For the text-containing cell, return its midpoint in (x, y) coordinate format. 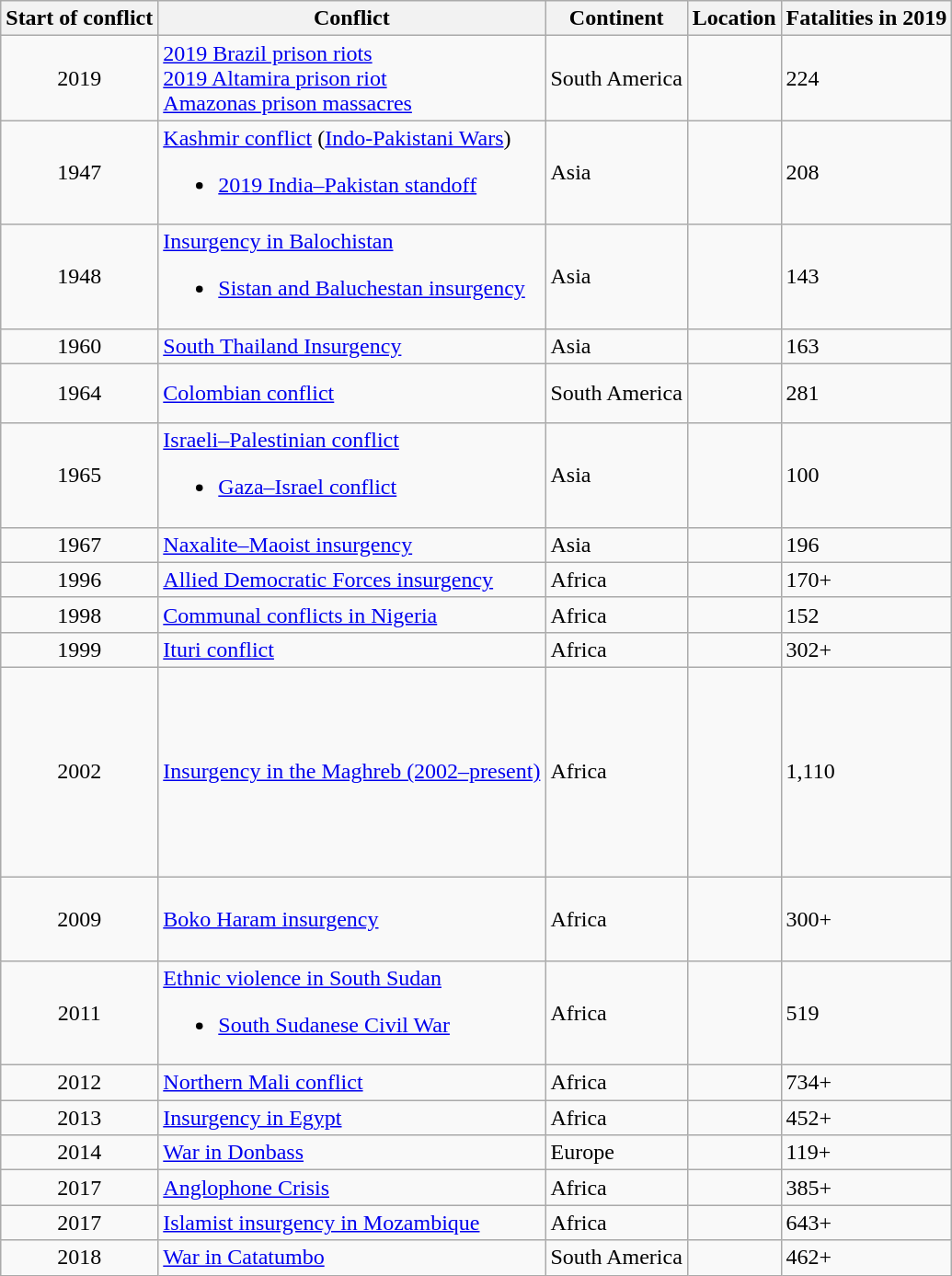
Ethnic violence in South SudanSouth Sudanese Civil War (351, 1014)
1998 (79, 615)
1,110 (866, 771)
1947 (79, 173)
170+ (866, 580)
Colombian conflict (351, 394)
1960 (79, 346)
281 (866, 394)
1964 (79, 394)
2019 Brazil prison riots 2019 Altamira prison riot Amazonas prison massacres (351, 78)
Allied Democratic Forces insurgency (351, 580)
152 (866, 615)
1996 (79, 580)
208 (866, 173)
2009 (79, 918)
Conflict (351, 18)
2002 (79, 771)
163 (866, 346)
Kashmir conflict (Indo-Pakistani Wars)2019 India–Pakistan standoff (351, 173)
119+ (866, 1153)
Ituri conflict (351, 649)
Israeli–Palestinian conflictGaza–Israel conflict (351, 475)
War in Catatumbo (351, 1258)
224 (866, 78)
Boko Haram insurgency (351, 918)
300+ (866, 918)
Europe (616, 1153)
2018 (79, 1258)
643+ (866, 1223)
100 (866, 475)
2012 (79, 1083)
War in Donbass (351, 1153)
462+ (866, 1258)
Anglophone Crisis (351, 1188)
Continent (616, 18)
Fatalities in 2019 (866, 18)
196 (866, 545)
2019 (79, 78)
Islamist insurgency in Mozambique (351, 1223)
Northern Mali conflict (351, 1083)
302+ (866, 649)
1967 (79, 545)
South Thailand Insurgency (351, 346)
Communal conflicts in Nigeria (351, 615)
143 (866, 276)
1948 (79, 276)
2013 (79, 1118)
452+ (866, 1118)
Insurgency in the Maghreb (2002–present) (351, 771)
519 (866, 1014)
Naxalite–Maoist insurgency (351, 545)
1999 (79, 649)
Start of conflict (79, 18)
734+ (866, 1083)
385+ (866, 1188)
2011 (79, 1014)
Insurgency in Egypt (351, 1118)
1965 (79, 475)
Insurgency in BalochistanSistan and Baluchestan insurgency (351, 276)
Location (734, 18)
2014 (79, 1153)
